Scan for the cell matching the given text and deliver its [X, Y] coordinate at center. 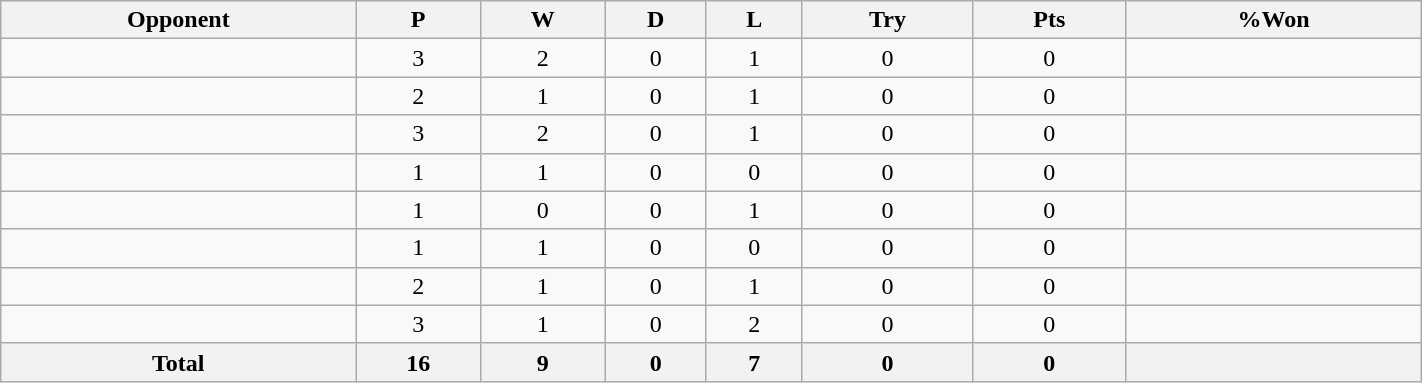
9 [544, 362]
P [418, 20]
16 [418, 362]
Opponent [178, 20]
D [656, 20]
7 [754, 362]
W [544, 20]
Try [887, 20]
Pts [1050, 20]
Total [178, 362]
L [754, 20]
%Won [1274, 20]
